Locate the cell with the specified text and output its [X, Y] center coordinate. 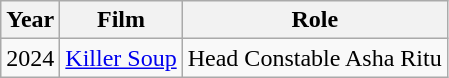
Killer Soup [121, 58]
Head Constable Asha Ritu [314, 58]
Year [30, 20]
Film [121, 20]
Role [314, 20]
2024 [30, 58]
